Return (x, y) of the center of cell containing provided text 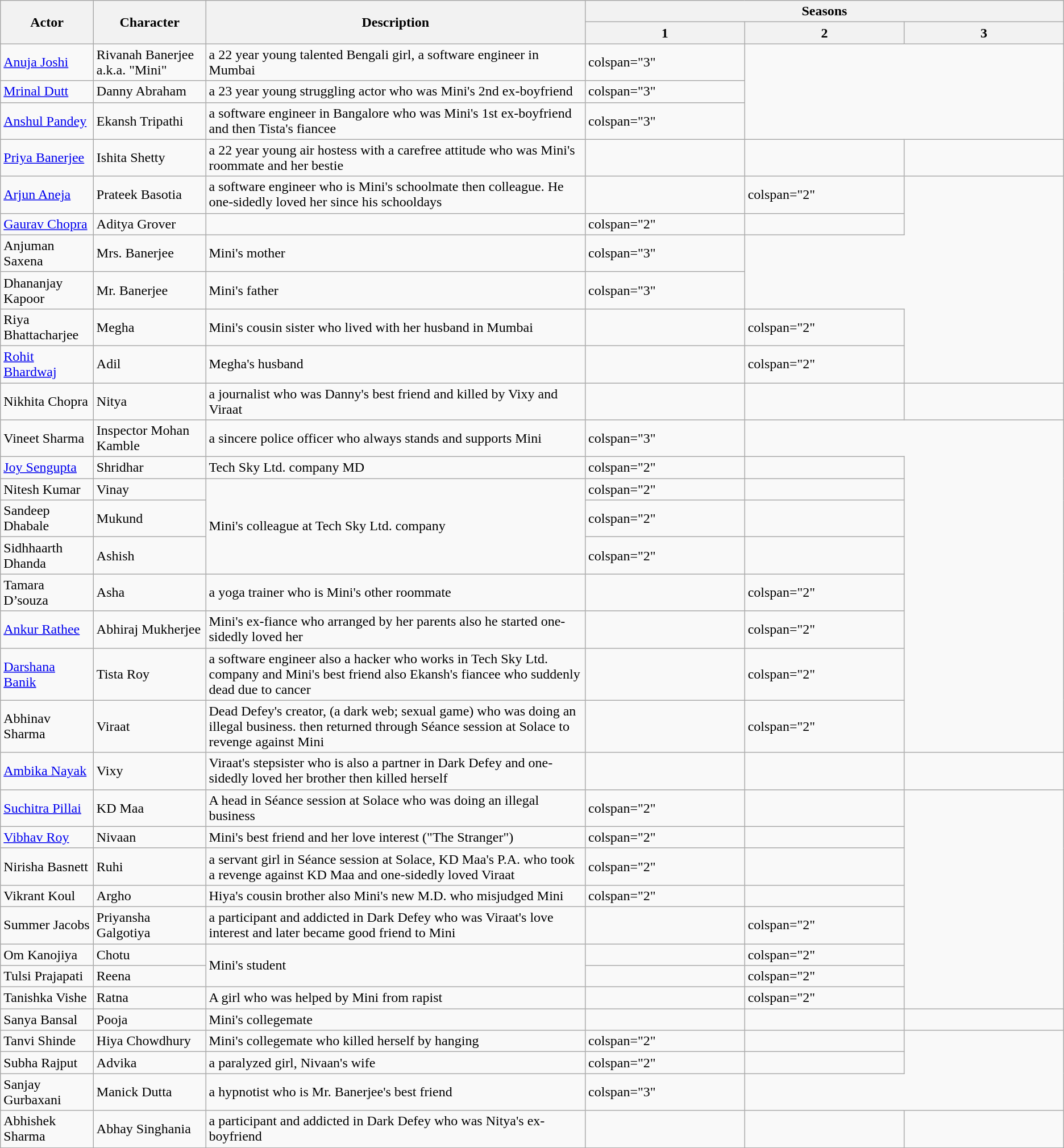
Mini's collegemate who killed herself by hanging (396, 1041)
Pooja (149, 1020)
Vinay (149, 489)
Nikhita Chopra (47, 401)
Mr. Banerjee (149, 290)
Ambika Nayak (47, 771)
Sanjay Gurbaxani (47, 1092)
a participant and addicted in Dark Defey who was Viraat's love interest and later became good friend to Mini (396, 925)
Ratna (149, 998)
Vixy (149, 771)
Asha (149, 592)
Mrinal Dutt (47, 91)
Mini's colleague at Tech Sky Ltd. company (396, 526)
Mukund (149, 518)
Description (396, 22)
a 22 year young talented Bengali girl, a software engineer in Mumbai (396, 63)
Anuja Joshi (47, 63)
Riya Bhattacharjee (47, 327)
Subha Rajput (47, 1063)
Priya Banerjee (47, 158)
Anjuman Saxena (47, 253)
Viraat's stepsister who is also a partner in Dark Defey and one-sidedly loved her brother then killed herself (396, 771)
Reena (149, 976)
Ishita Shetty (149, 158)
Tanishka Vishe (47, 998)
Abhay Singhania (149, 1129)
a servant girl in Séance session at Solace, KD Maa's P.A. who took a revenge against KD Maa and one-sidedly loved Viraat (396, 866)
Sanya Bansal (47, 1020)
2 (824, 33)
Argho (149, 896)
Megha (149, 327)
Aditya Grover (149, 224)
Mini's mother (396, 253)
Mini's collegemate (396, 1020)
Shridhar (149, 468)
Vikrant Koul (47, 896)
Vibhav Roy (47, 837)
a software engineer who is Mini's schoolmate then colleague. He one-sidedly loved her since his schooldays (396, 194)
Suchitra Pillai (47, 808)
Tista Roy (149, 674)
Megha's husband (396, 364)
Nitya (149, 401)
Mrs. Banerjee (149, 253)
Abhinav Sharma (47, 726)
Mini's ex-fiance who arranged by her parents also he started one-sidedly loved her (396, 630)
Chotu (149, 954)
a sincere police officer who always stands and supports Mini (396, 439)
KD Maa (149, 808)
a participant and addicted in Dark Defey who was Nitya's ex-boyfriend (396, 1129)
Mini's father (396, 290)
Arjun Aneja (47, 194)
Tamara D’souza (47, 592)
Nivaan (149, 837)
Gaurav Chopra (47, 224)
A girl who was helped by Mini from rapist (396, 998)
a 23 year young struggling actor who was Mini's 2nd ex-boyfriend (396, 91)
Advika (149, 1063)
a yoga trainer who is Mini's other roommate (396, 592)
Joy Sengupta (47, 468)
A head in Séance session at Solace who was doing an illegal business (396, 808)
Rivanah Banerjee a.k.a. "Mini" (149, 63)
Priyansha Galgotiya (149, 925)
Summer Jacobs (47, 925)
a software engineer in Bangalore who was Mini's 1st ex-boyfriend and then Tista's fiancee (396, 120)
Ruhi (149, 866)
Seasons (825, 11)
Darshana Banik (47, 674)
Character (149, 22)
a paralyzed girl, Nivaan's wife (396, 1063)
Inspector Mohan Kamble (149, 439)
a journalist who was Danny's best friend and killed by Vixy and Viraat (396, 401)
Anshul Pandey (47, 120)
Tech Sky Ltd. company MD (396, 468)
Abhishek Sharma (47, 1129)
a 22 year young air hostess with a carefree attitude who was Mini's roommate and her bestie (396, 158)
Mini's student (396, 965)
3 (984, 33)
Nirisha Basnett (47, 866)
Viraat (149, 726)
Prateek Basotia (149, 194)
Tulsi Prajapati (47, 976)
Ankur Rathee (47, 630)
Hiya's cousin brother also Mini's new M.D. who misjudged Mini (396, 896)
Om Kanojiya (47, 954)
Vineet Sharma (47, 439)
Abhiraj Mukherjee (149, 630)
Mini's best friend and her love interest ("The Stranger") (396, 837)
Hiya Chowdhury (149, 1041)
1 (665, 33)
Ashish (149, 556)
Mini's cousin sister who lived with her husband in Mumbai (396, 327)
Danny Abraham (149, 91)
Rohit Bhardwaj (47, 364)
a hypnotist who is Mr. Banerjee's best friend (396, 1092)
a software engineer also a hacker who works in Tech Sky Ltd. company and Mini's best friend also Ekansh's fiancee who suddenly dead due to cancer (396, 674)
Manick Dutta (149, 1092)
Actor (47, 22)
Ekansh Tripathi (149, 120)
Adil (149, 364)
Nitesh Kumar (47, 489)
Sidhhaarth Dhanda (47, 556)
Tanvi Shinde (47, 1041)
Dhananjay Kapoor (47, 290)
Sandeep Dhabale (47, 518)
